From the cell containing the given text, extract its center point as (x, y) coordinate. 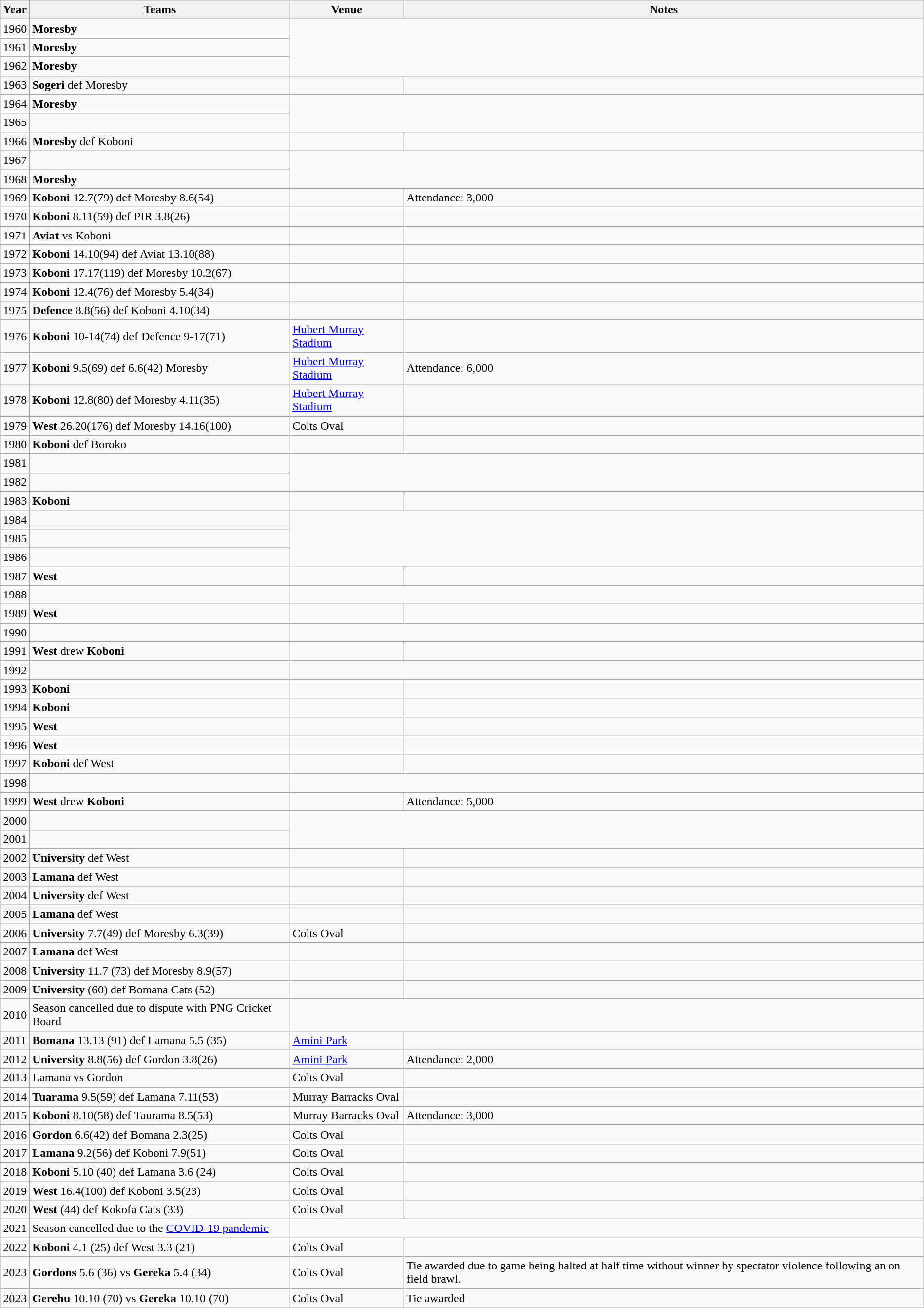
1980 (15, 444)
1960 (15, 29)
1993 (15, 689)
2020 (15, 1210)
1969 (15, 198)
2007 (15, 952)
Koboni 9.5(69) def 6.6(42) Moresby (160, 368)
University (60) def Bomana Cats (52) (160, 990)
1991 (15, 651)
2014 (15, 1097)
1985 (15, 538)
Year (15, 10)
West 26.20(176) def Moresby 14.16(100) (160, 426)
Attendance: 6,000 (664, 368)
2001 (15, 839)
2017 (15, 1153)
2018 (15, 1172)
Venue (346, 10)
1997 (15, 764)
Gerehu 10.10 (70) vs Gereka 10.10 (70) (160, 1298)
University 7.7(49) def Moresby 6.3(39) (160, 933)
University 11.7 (73) def Moresby 8.9(57) (160, 971)
Koboni 12.4(76) def Moresby 5.4(34) (160, 292)
1961 (15, 47)
1974 (15, 292)
Koboni 14.10(94) def Aviat 13.10(88) (160, 254)
2009 (15, 990)
2013 (15, 1078)
Koboni 8.11(59) def PIR 3.8(26) (160, 216)
1978 (15, 400)
Attendance: 5,000 (664, 801)
2006 (15, 933)
Moresby def Koboni (160, 141)
Sogeri def Moresby (160, 85)
1986 (15, 557)
2016 (15, 1134)
Koboni 10-14(74) def Defence 9-17(71) (160, 336)
1962 (15, 66)
2008 (15, 971)
1968 (15, 179)
1989 (15, 614)
2002 (15, 858)
2003 (15, 876)
Season cancelled due to the COVID-19 pandemic (160, 1229)
1973 (15, 273)
1975 (15, 311)
1992 (15, 670)
University 8.8(56) def Gordon 3.8(26) (160, 1059)
1967 (15, 160)
1990 (15, 633)
1972 (15, 254)
1988 (15, 595)
West 16.4(100) def Koboni 3.5(23) (160, 1190)
Season cancelled due to dispute with PNG Cricket Board (160, 1015)
Defence 8.8(56) def Koboni 4.10(34) (160, 311)
1971 (15, 236)
1966 (15, 141)
2012 (15, 1059)
Tie awarded (664, 1298)
1995 (15, 726)
Koboni 17.17(119) def Moresby 10.2(67) (160, 273)
2011 (15, 1040)
1984 (15, 519)
2019 (15, 1190)
Koboni def West (160, 764)
1965 (15, 122)
West (44) def Kokofa Cats (33) (160, 1210)
Koboni 8.10(58) def Taurama 8.5(53) (160, 1115)
Bomana 13.13 (91) def Lamana 5.5 (35) (160, 1040)
2021 (15, 1229)
1977 (15, 368)
1979 (15, 426)
1983 (15, 501)
1963 (15, 85)
1996 (15, 745)
Lamana vs Gordon (160, 1078)
1970 (15, 216)
Notes (664, 10)
Gordon 6.6(42) def Bomana 2.3(25) (160, 1134)
Koboni 12.8(80) def Moresby 4.11(35) (160, 400)
2010 (15, 1015)
1998 (15, 783)
1982 (15, 482)
2022 (15, 1247)
1976 (15, 336)
1981 (15, 463)
Koboni 4.1 (25) def West 3.3 (21) (160, 1247)
Koboni 5.10 (40) def Lamana 3.6 (24) (160, 1172)
Attendance: 2,000 (664, 1059)
2005 (15, 914)
1964 (15, 104)
Tuarama 9.5(59) def Lamana 7.11(53) (160, 1097)
Tie awarded due to game being halted at half time without winner by spectator violence following an on field brawl. (664, 1273)
1999 (15, 801)
Koboni 12.7(79) def Moresby 8.6(54) (160, 198)
1994 (15, 708)
Aviat vs Koboni (160, 236)
Gordons 5.6 (36) vs Gereka 5.4 (34) (160, 1273)
1987 (15, 576)
Koboni def Boroko (160, 444)
Teams (160, 10)
2000 (15, 820)
2004 (15, 896)
Lamana 9.2(56) def Koboni 7.9(51) (160, 1153)
2015 (15, 1115)
